Search for the cell housing the specified text and yield its (x, y) center coordinate. 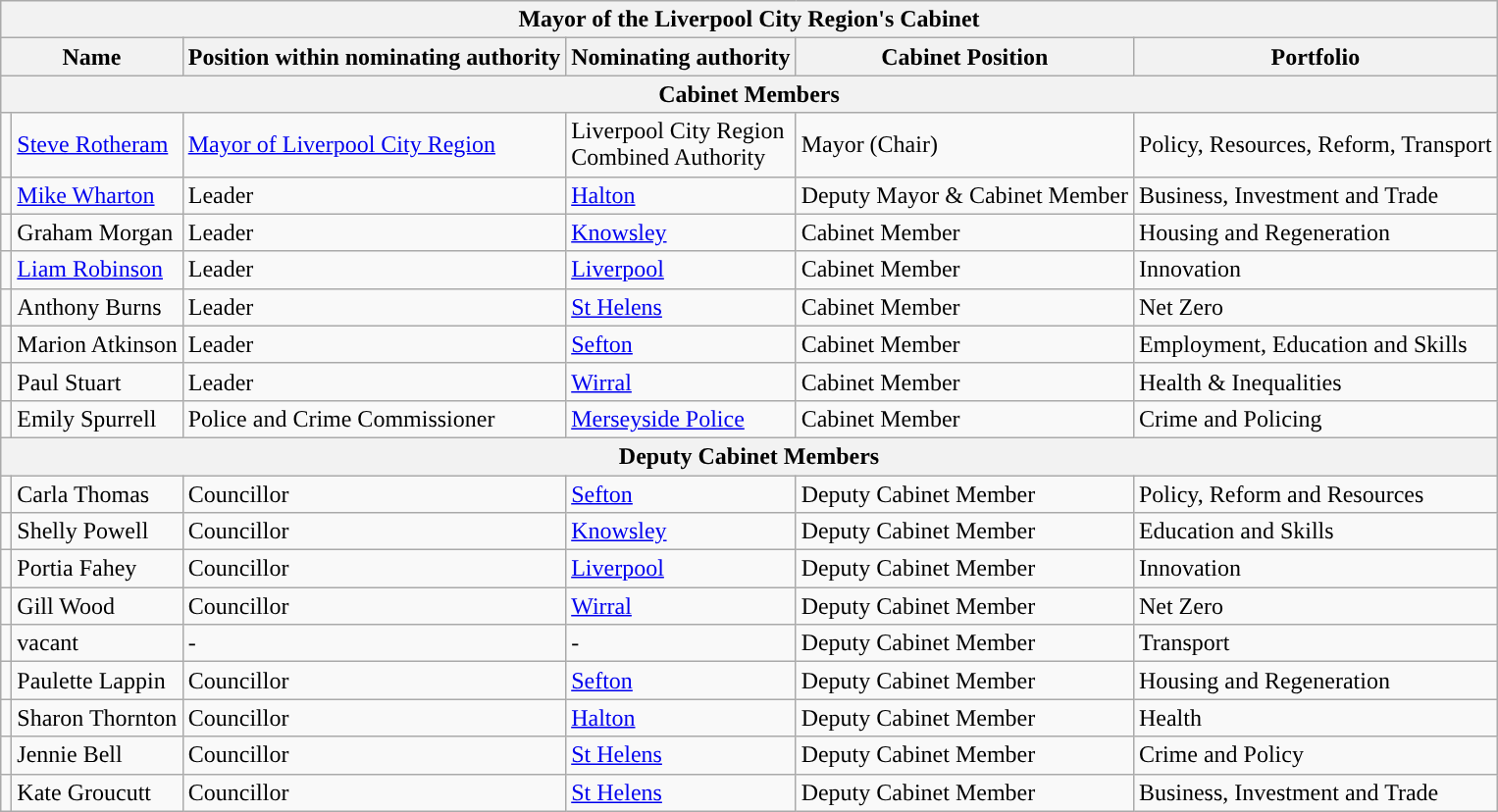
Crime and Policy (1315, 755)
Transport (1315, 643)
Policy, Reform and Resources (1315, 493)
Education and Skills (1315, 532)
Name (92, 57)
Liam Robinson (97, 270)
Carla Thomas (97, 493)
Liverpool City RegionCombined Authority (681, 145)
Health & Inequalities (1315, 381)
Graham Morgan (97, 232)
Marion Atkinson (97, 344)
Crime and Policing (1315, 419)
Policy, Resources, Reform, Transport (1315, 145)
Nominating authority (681, 57)
Emily Spurrell (97, 419)
Deputy Mayor & Cabinet Member (964, 195)
vacant (97, 643)
Mayor of the Liverpool City Region's Cabinet (749, 20)
Portia Fahey (97, 569)
Gill Wood (97, 606)
Mike Wharton (97, 195)
Police and Crime Commissioner (374, 419)
Steve Rotheram (97, 145)
Paul Stuart (97, 381)
Sharon Thornton (97, 718)
Anthony Burns (97, 307)
Merseyside Police (681, 419)
Employment, Education and Skills (1315, 344)
Cabinet Members (749, 94)
Paulette Lappin (97, 681)
Shelly Powell (97, 532)
Portfolio (1315, 57)
Jennie Bell (97, 755)
Mayor (Chair) (964, 145)
Health (1315, 718)
Mayor of Liverpool City Region (374, 145)
Deputy Cabinet Members (749, 456)
Cabinet Position (964, 57)
Kate Groucutt (97, 792)
Position within nominating authority (374, 57)
